Capture the cell that displays the provided text and extract its [x, y] central coordinate. 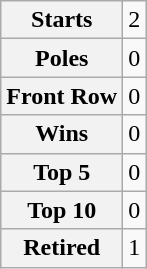
Retired [62, 248]
Top 10 [62, 210]
Starts [62, 20]
Front Row [62, 96]
Wins [62, 134]
1 [134, 248]
Top 5 [62, 172]
2 [134, 20]
Poles [62, 58]
